For the text-containing cell, return its midpoint in [X, Y] coordinate format. 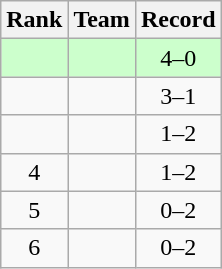
4 [34, 172]
5 [34, 210]
6 [34, 248]
Team [102, 20]
4–0 [178, 58]
Record [178, 20]
3–1 [178, 96]
Rank [34, 20]
